Provide the (x, y) coordinate of the cell's center where the given text is located.  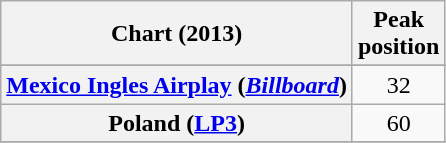
32 (398, 85)
60 (398, 123)
Mexico Ingles Airplay (Billboard) (177, 85)
Peakposition (398, 34)
Chart (2013) (177, 34)
Poland (LP3) (177, 123)
